Determine the [X, Y] coordinate at the center of the cell enclosing the given text.  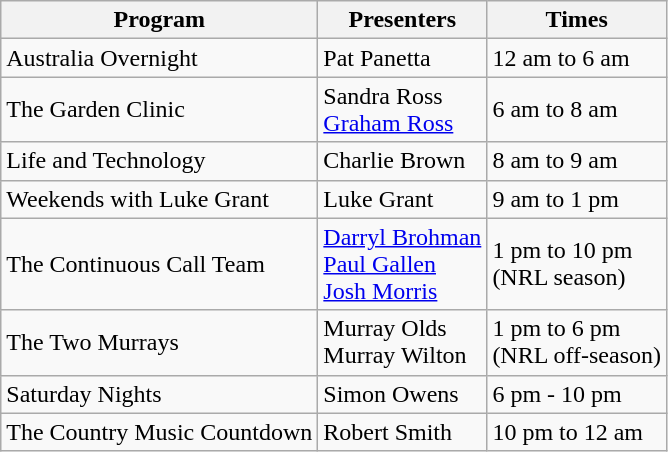
1 pm to 10 pm (NRL season) [577, 264]
6 am to 8 am [577, 110]
Weekends with Luke Grant [160, 199]
12 am to 6 am [577, 58]
Presenters [402, 20]
The Continuous Call Team [160, 264]
8 am to 9 am [577, 161]
Times [577, 20]
Program [160, 20]
Saturday Nights [160, 394]
Australia Overnight [160, 58]
Life and Technology [160, 161]
1 pm to 6 pm (NRL off-season) [577, 342]
Luke Grant [402, 199]
Pat Panetta [402, 58]
Murray OldsMurray Wilton [402, 342]
9 am to 1 pm [577, 199]
The Country Music Countdown [160, 432]
The Garden Clinic [160, 110]
Darryl Brohman Paul Gallen Josh Morris [402, 264]
Simon Owens [402, 394]
10 pm to 12 am [577, 432]
Charlie Brown [402, 161]
The Two Murrays [160, 342]
6 pm - 10 pm [577, 394]
Robert Smith [402, 432]
Sandra Ross Graham Ross [402, 110]
